Provide the [x, y] coordinate of the cell's center where the given text is located.  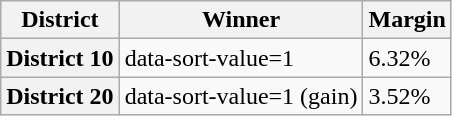
Margin [407, 20]
data-sort-value=1 (gain) [241, 96]
District 10 [60, 58]
data-sort-value=1 [241, 58]
6.32% [407, 58]
3.52% [407, 96]
District 20 [60, 96]
District [60, 20]
Winner [241, 20]
